Identify which cell holds the provided text, then report its [x, y] central coordinate. 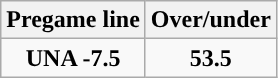
Pregame line [74, 20]
UNA -7.5 [74, 58]
53.5 [210, 58]
Over/under [210, 20]
